Detect which cell encompasses the target text, then output its (X, Y) center coordinate. 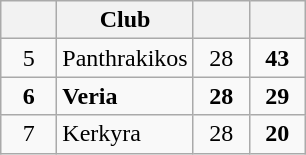
6 (29, 96)
5 (29, 58)
29 (277, 96)
Club (125, 20)
7 (29, 134)
Veria (125, 96)
43 (277, 58)
20 (277, 134)
Panthrakikos (125, 58)
Kerkyra (125, 134)
